Determine the (X, Y) coordinate at the center of the cell enclosing the given text.  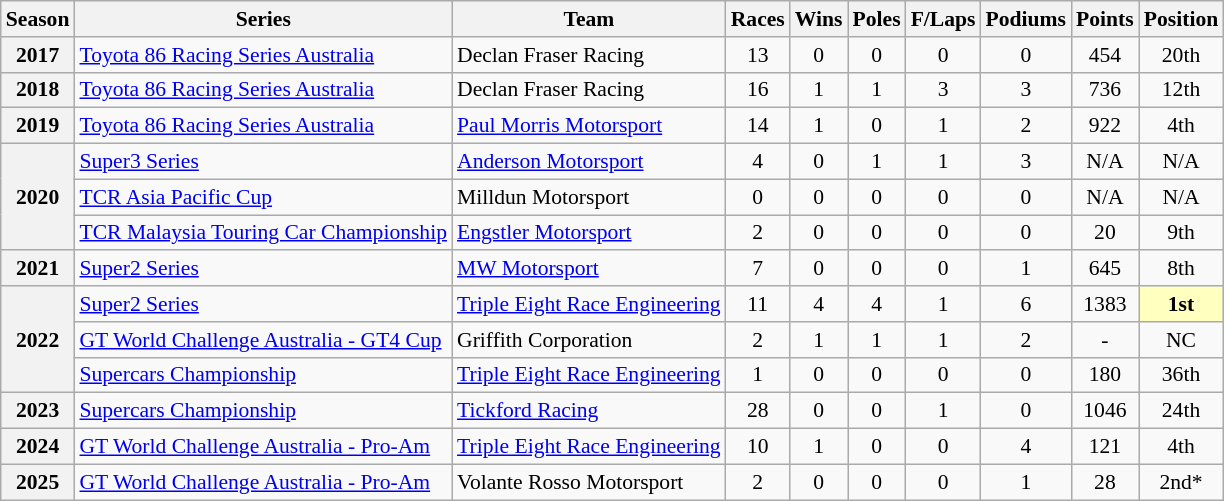
8th (1181, 269)
Volante Rosso Motorsport (589, 482)
Poles (877, 19)
Races (758, 19)
Position (1181, 19)
11 (758, 304)
645 (1105, 269)
2nd* (1181, 482)
NC (1181, 340)
Points (1105, 19)
13 (758, 55)
Anderson Motorsport (589, 162)
Podiums (1026, 19)
454 (1105, 55)
736 (1105, 90)
2017 (38, 55)
7 (758, 269)
TCR Asia Pacific Cup (263, 197)
2018 (38, 90)
Super3 Series (263, 162)
1383 (1105, 304)
- (1105, 340)
TCR Malaysia Touring Car Championship (263, 233)
20 (1105, 233)
9th (1181, 233)
2019 (38, 126)
Griffith Corporation (589, 340)
Wins (819, 19)
14 (758, 126)
GT World Challenge Australia - GT4 Cup (263, 340)
2020 (38, 198)
12th (1181, 90)
20th (1181, 55)
F/Laps (944, 19)
Paul Morris Motorsport (589, 126)
2023 (38, 411)
Series (263, 19)
6 (1026, 304)
2022 (38, 340)
10 (758, 447)
121 (1105, 447)
1st (1181, 304)
2021 (38, 269)
36th (1181, 375)
Team (589, 19)
Engstler Motorsport (589, 233)
MW Motorsport (589, 269)
2024 (38, 447)
2025 (38, 482)
Milldun Motorsport (589, 197)
Tickford Racing (589, 411)
16 (758, 90)
Season (38, 19)
24th (1181, 411)
922 (1105, 126)
180 (1105, 375)
1046 (1105, 411)
